For the text-containing cell, return its midpoint in (x, y) coordinate format. 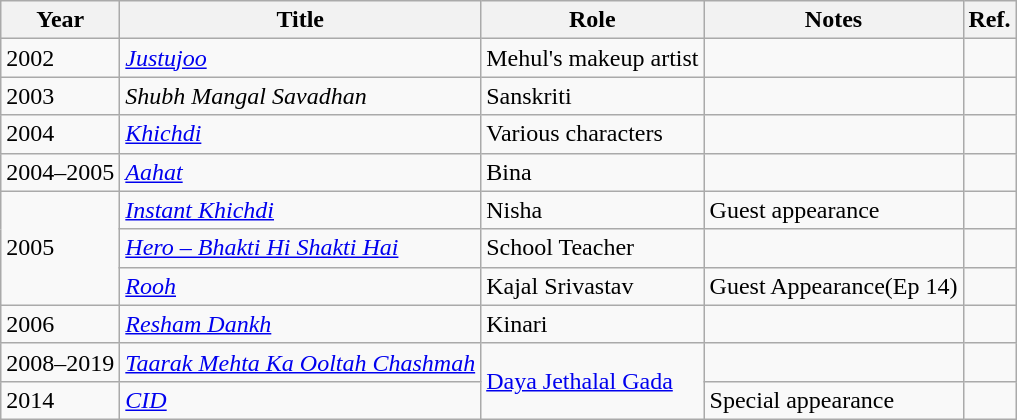
2006 (60, 324)
Title (300, 20)
2014 (60, 400)
Nisha (592, 210)
Notes (834, 20)
Bina (592, 172)
Sanskriti (592, 96)
2008–2019 (60, 362)
Resham Dankh (300, 324)
Guest appearance (834, 210)
Year (60, 20)
2005 (60, 248)
School Teacher (592, 248)
Khichdi (300, 134)
Daya Jethalal Gada (592, 381)
Kinari (592, 324)
Various characters (592, 134)
Aahat (300, 172)
Justujoo (300, 58)
2004 (60, 134)
Ref. (990, 20)
Taarak Mehta Ka Ooltah Chashmah (300, 362)
Special appearance (834, 400)
2004–2005 (60, 172)
Role (592, 20)
Rooh (300, 286)
Instant Khichdi (300, 210)
Hero – Bhakti Hi Shakti Hai (300, 248)
Mehul's makeup artist (592, 58)
Guest Appearance(Ep 14) (834, 286)
Kajal Srivastav (592, 286)
2002 (60, 58)
2003 (60, 96)
Shubh Mangal Savadhan (300, 96)
CID (300, 400)
